Locate the cell with the specified text and output its (X, Y) center coordinate. 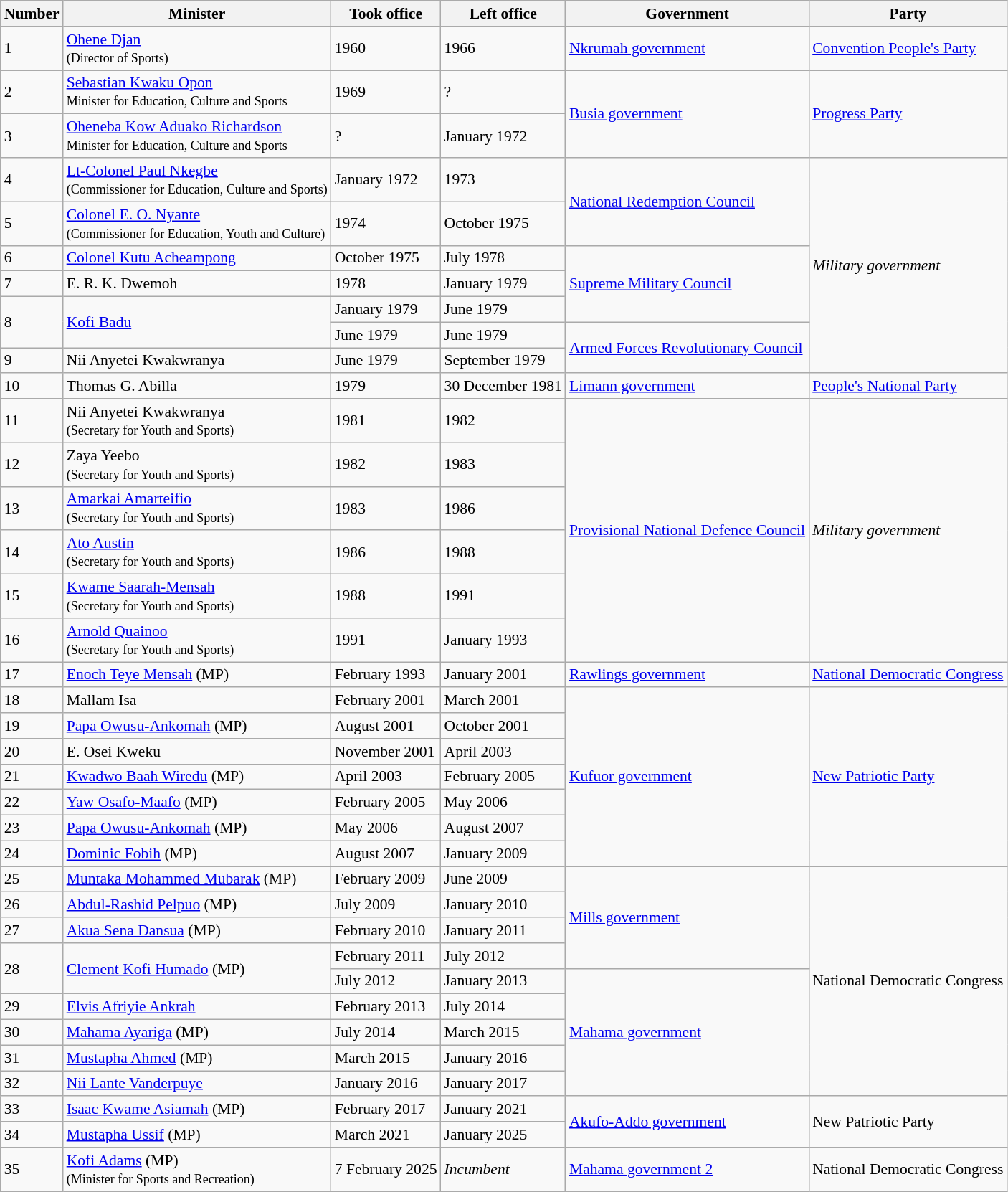
Minister (197, 14)
January 2025 (503, 1135)
February 2001 (386, 701)
January 2009 (503, 853)
Busia government (687, 114)
People's National Party (908, 387)
January 2013 (503, 981)
28 (32, 968)
Kwame Saarah-Mensah(Secretary for Youth and Sports) (197, 597)
Ato Austin(Secretary for Youth and Sports) (197, 552)
Mallam Isa (197, 701)
13 (32, 508)
Convention People's Party (908, 49)
25 (32, 879)
1973 (503, 179)
March 2001 (503, 701)
Left office (503, 14)
19 (32, 726)
Mahama government 2 (687, 1169)
Elvis Afriyie Ankrah (197, 1007)
E. R. K. Dwemoh (197, 284)
8 (32, 323)
21 (32, 777)
23 (32, 828)
January 2001 (503, 675)
15 (32, 597)
10 (32, 387)
Progress Party (908, 114)
January 1993 (503, 640)
Colonel E. O. Nyante(Commissioner for Education, Youth and Culture) (197, 224)
1978 (386, 284)
Enoch Teye Mensah (MP) (197, 675)
26 (32, 905)
Lt-Colonel Paul Nkegbe(Commissioner for Education, Culture and Sports) (197, 179)
Kwadwo Baah Wiredu (MP) (197, 777)
30 (32, 1033)
11 (32, 420)
Party (908, 14)
31 (32, 1058)
Ohene Djan(Director of Sports) (197, 49)
Zaya Yeebo(Secretary for Youth and Sports) (197, 465)
Took office (386, 14)
29 (32, 1007)
Abdul-Rashid Pelpuo (MP) (197, 905)
Oheneba Kow Aduako RichardsonMinister for Education, Culture and Sports (197, 136)
2 (32, 92)
1981 (386, 420)
34 (32, 1135)
35 (32, 1169)
Mustapha Ussif (MP) (197, 1135)
Rawlings government (687, 675)
Isaac Kwame Asiamah (MP) (197, 1110)
February 2017 (386, 1110)
National Redemption Council (687, 202)
Nii Anyetei Kwakwranya (197, 361)
Thomas G. Abilla (197, 387)
Government (687, 14)
January 2011 (503, 930)
Kofi Adams (MP)(Minister for Sports and Recreation) (197, 1169)
July 2009 (386, 905)
4 (32, 179)
20 (32, 752)
Sebastian Kwaku OponMinister for Education, Culture and Sports (197, 92)
February 1993 (386, 675)
July 1978 (503, 258)
Mills government (687, 917)
27 (32, 930)
33 (32, 1110)
18 (32, 701)
16 (32, 640)
September 1979 (503, 361)
February 2010 (386, 930)
Nii Lante Vanderpuye (197, 1084)
Provisional National Defence Council (687, 531)
Akufo-Addo government (687, 1122)
Kofi Badu (197, 323)
E. Osei Kweku (197, 752)
Supreme Military Council (687, 284)
1979 (386, 387)
5 (32, 224)
June 2009 (503, 879)
Armed Forces Revolutionary Council (687, 347)
November 2001 (386, 752)
January 2017 (503, 1084)
Nii Anyetei Kwakwranya(Secretary for Youth and Sports) (197, 420)
February 2009 (386, 879)
August 2001 (386, 726)
January 2021 (503, 1110)
Number (32, 14)
1974 (386, 224)
1966 (503, 49)
Incumbent (503, 1169)
Mustapha Ahmed (MP) (197, 1058)
Dominic Fobih (MP) (197, 853)
12 (32, 465)
9 (32, 361)
32 (32, 1084)
30 December 1981 (503, 387)
1 (32, 49)
17 (32, 675)
Muntaka Mohammed Mubarak (MP) (197, 879)
24 (32, 853)
Arnold Quainoo(Secretary for Youth and Sports) (197, 640)
Akua Sena Dansua (MP) (197, 930)
Yaw Osafo-Maafo (MP) (197, 803)
14 (32, 552)
Mahama Ayariga (MP) (197, 1033)
7 (32, 284)
Kufuor government (687, 777)
7 February 2025 (386, 1169)
6 (32, 258)
1960 (386, 49)
1969 (386, 92)
February 2011 (386, 956)
Mahama government (687, 1032)
Colonel Kutu Acheampong (197, 258)
Clement Kofi Humado (MP) (197, 968)
Nkrumah government (687, 49)
Amarkai Amarteifio(Secretary for Youth and Sports) (197, 508)
Limann government (687, 387)
22 (32, 803)
March 2021 (386, 1135)
October 2001 (503, 726)
January 2010 (503, 905)
February 2013 (386, 1007)
3 (32, 136)
